Extract the (X, Y) coordinate from the center of the cell holding the provided text.  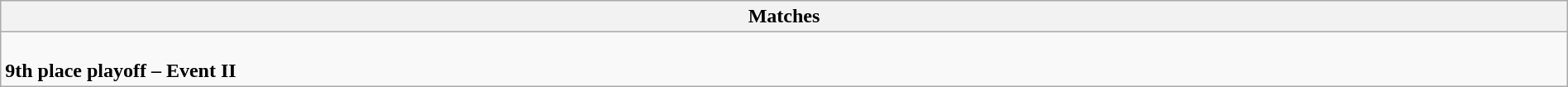
9th place playoff – Event II (784, 60)
Matches (784, 17)
